For the text-containing cell, return its midpoint in (X, Y) coordinate format. 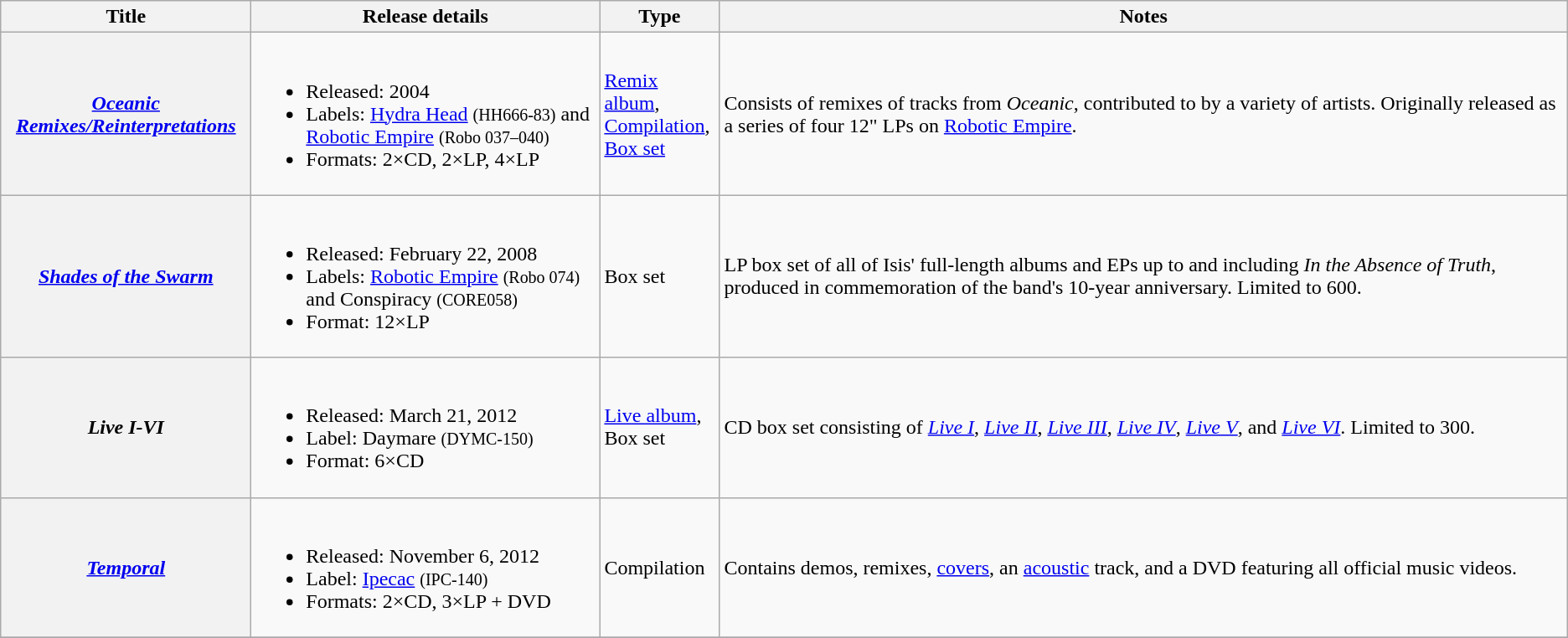
Compilation (660, 568)
Remix album, Compilation, Box set (660, 114)
Released: November 6, 2012Label: Ipecac (IPC-140)Formats: 2×CD, 3×LP + DVD (426, 568)
Released: 2004Labels: Hydra Head (HH666-83) and Robotic Empire (Robo 037–040)Formats: 2×CD, 2×LP, 4×LP (426, 114)
Shades of the Swarm (126, 276)
Released: March 21, 2012Label: Daymare (DYMC-150)Format: 6×CD (426, 427)
Contains demos, remixes, covers, an acoustic track, and a DVD featuring all official music videos. (1143, 568)
Type (660, 17)
Release details (426, 17)
Title (126, 17)
Released: February 22, 2008Labels: Robotic Empire (Robo 074) and Conspiracy (CORE058)Format: 12×LP (426, 276)
Temporal (126, 568)
Box set (660, 276)
Oceanic Remixes/Reinterpretations (126, 114)
Notes (1143, 17)
CD box set consisting of Live I, Live II, Live III, Live IV, Live V, and Live VI. Limited to 300. (1143, 427)
Live I-VI (126, 427)
Live album, Box set (660, 427)
